Find where the given text appears and provide that cell's center as [x, y] coordinate. 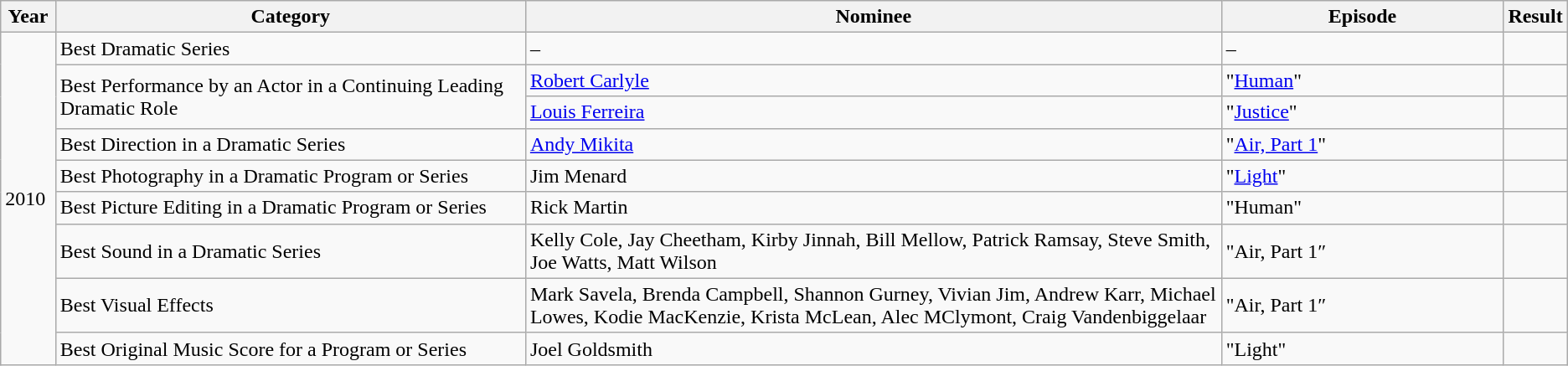
Year [28, 17]
"Justice" [1362, 112]
Best Photography in a Dramatic Program or Series [290, 176]
Robert Carlyle [873, 80]
Result [1535, 17]
2010 [28, 199]
Episode [1362, 17]
Category [290, 17]
Best Dramatic Series [290, 49]
Best Performance by an Actor in a Continuing Leading Dramatic Role [290, 96]
Rick Martin [873, 208]
Best Original Music Score for a Program or Series [290, 348]
Andy Mikita [873, 144]
Jim Menard [873, 176]
Best Sound in a Dramatic Series [290, 251]
Nominee [873, 17]
Best Visual Effects [290, 305]
Kelly Cole, Jay Cheetham, Kirby Jinnah, Bill Mellow, Patrick Ramsay, Steve Smith, Joe Watts, Matt Wilson [873, 251]
Louis Ferreira [873, 112]
Best Direction in a Dramatic Series [290, 144]
Best Picture Editing in a Dramatic Program or Series [290, 208]
"Air, Part 1" [1362, 144]
Joel Goldsmith [873, 348]
